Provide the (x, y) coordinate of the cell's center where the given text is located.  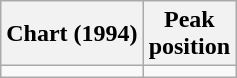
Chart (1994) (72, 34)
Peakposition (189, 34)
